Scan for the cell matching the given text and deliver its [x, y] coordinate at center. 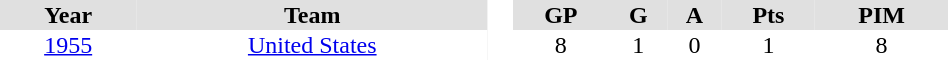
Year [68, 15]
PIM [882, 15]
GP [560, 15]
A [694, 15]
1955 [68, 45]
G [638, 15]
Pts [769, 15]
United States [312, 45]
Team [312, 15]
0 [694, 45]
